Identify which cell holds the provided text, then report its [x, y] central coordinate. 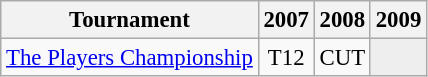
2008 [342, 20]
CUT [342, 58]
2009 [398, 20]
T12 [286, 58]
Tournament [130, 20]
The Players Championship [130, 58]
2007 [286, 20]
